Search for the cell housing the specified text and yield its (x, y) center coordinate. 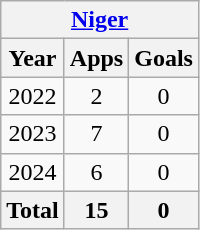
Goals (164, 58)
Niger (100, 20)
2 (96, 96)
2024 (33, 172)
15 (96, 210)
Year (33, 58)
Total (33, 210)
Apps (96, 58)
7 (96, 134)
6 (96, 172)
2022 (33, 96)
2023 (33, 134)
